Scan for the cell matching the given text and deliver its (X, Y) coordinate at center. 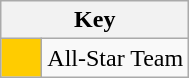
All-Star Team (116, 58)
Key (95, 20)
